From the cell containing the given text, extract its center point as [X, Y] coordinate. 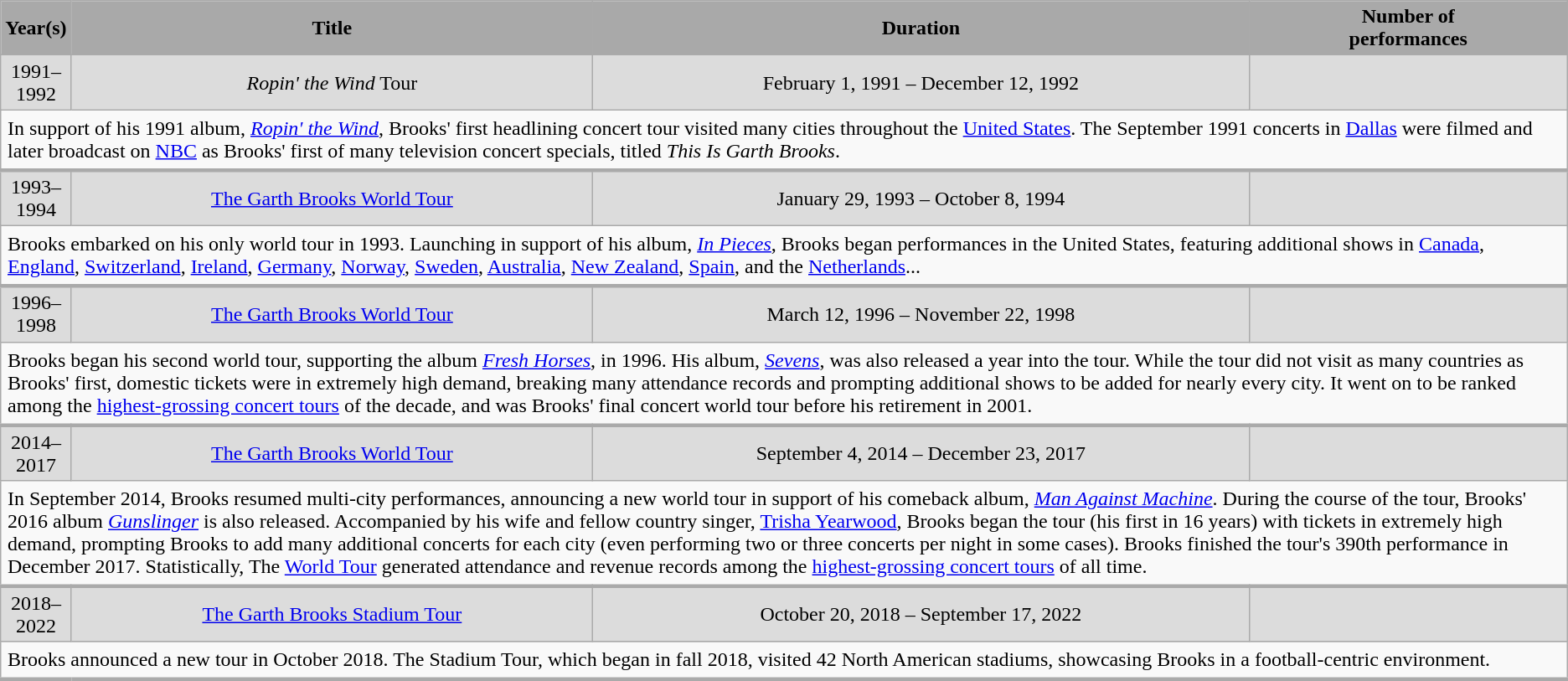
Title [332, 28]
October 20, 2018 – September 17, 2022 [921, 615]
Number ofperformances [1408, 28]
1996–1998 [36, 313]
March 12, 1996 – November 22, 1998 [921, 313]
The Garth Brooks Stadium Tour [332, 615]
Duration [921, 28]
2014–2017 [36, 452]
Year(s) [36, 28]
1991–1992 [36, 82]
2018–2022 [36, 615]
1993–1994 [36, 198]
January 29, 1993 – October 8, 1994 [921, 198]
Ropin' the Wind Tour [332, 82]
February 1, 1991 – December 12, 1992 [921, 82]
September 4, 2014 – December 23, 2017 [921, 452]
